Return the [x, y] coordinate for the center point of the cell that contains the specified text.  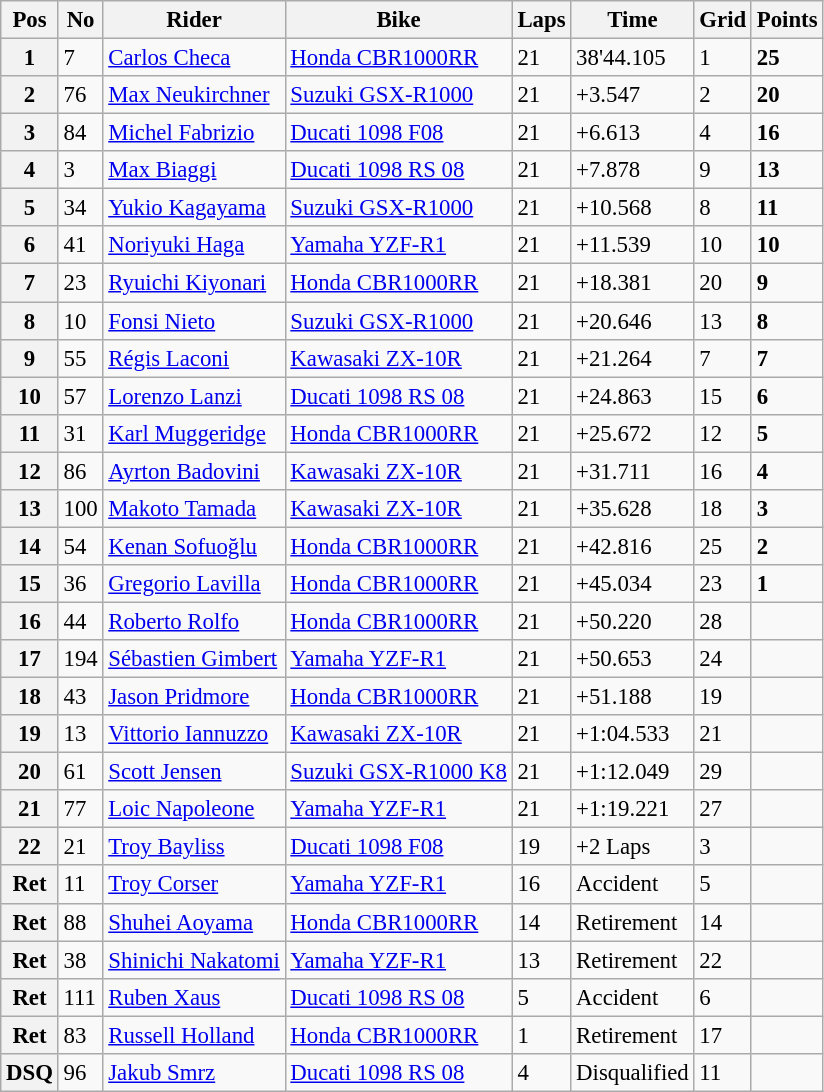
100 [80, 509]
194 [80, 659]
+20.646 [632, 321]
+25.672 [632, 433]
Time [632, 20]
Grid [722, 20]
Régis Laconi [194, 358]
+42.816 [632, 546]
+3.547 [632, 95]
Ryuichi Kiyonari [194, 283]
+2 Laps [632, 847]
+31.711 [632, 471]
86 [80, 471]
Scott Jensen [194, 772]
Roberto Rolfo [194, 621]
+35.628 [632, 509]
38 [80, 960]
+10.568 [632, 208]
88 [80, 922]
+11.539 [632, 245]
+1:12.049 [632, 772]
DSQ [30, 1073]
Shuhei Aoyama [194, 922]
Rider [194, 20]
84 [80, 133]
Vittorio Iannuzzo [194, 734]
54 [80, 546]
38'44.105 [632, 58]
+1:04.533 [632, 734]
41 [80, 245]
Kenan Sofuoğlu [194, 546]
Max Biaggi [194, 170]
27 [722, 809]
+6.613 [632, 133]
+51.188 [632, 697]
Bike [398, 20]
Yukio Kagayama [194, 208]
Loic Napoleone [194, 809]
Russell Holland [194, 1035]
Ayrton Badovini [194, 471]
111 [80, 997]
+50.653 [632, 659]
Jakub Smrz [194, 1073]
+45.034 [632, 584]
Laps [542, 20]
36 [80, 584]
Points [786, 20]
34 [80, 208]
Jason Pridmore [194, 697]
Makoto Tamada [194, 509]
Lorenzo Lanzi [194, 396]
96 [80, 1073]
77 [80, 809]
Shinichi Nakatomi [194, 960]
43 [80, 697]
No [80, 20]
Fonsi Nieto [194, 321]
+18.381 [632, 283]
+50.220 [632, 621]
28 [722, 621]
Max Neukirchner [194, 95]
Troy Corser [194, 885]
+7.878 [632, 170]
Gregorio Lavilla [194, 584]
+21.264 [632, 358]
76 [80, 95]
+1:19.221 [632, 809]
55 [80, 358]
57 [80, 396]
Michel Fabrizio [194, 133]
+24.863 [632, 396]
29 [722, 772]
44 [80, 621]
Noriyuki Haga [194, 245]
24 [722, 659]
Sébastien Gimbert [194, 659]
31 [80, 433]
Suzuki GSX-R1000 K8 [398, 772]
61 [80, 772]
Troy Bayliss [194, 847]
Pos [30, 20]
Karl Muggeridge [194, 433]
Disqualified [632, 1073]
Carlos Checa [194, 58]
Ruben Xaus [194, 997]
83 [80, 1035]
